Provide the [X, Y] coordinate of the cell's center where the given text is located.  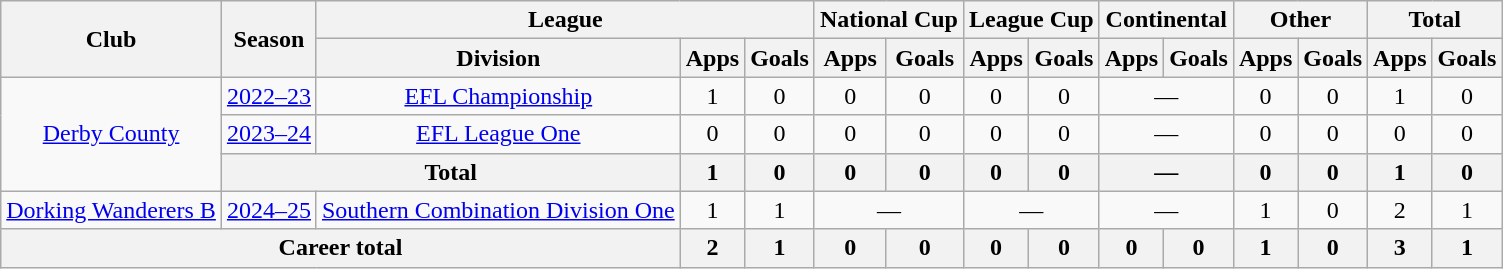
2022–23 [268, 96]
Dorking Wanderers B [112, 210]
EFL Championship [498, 96]
EFL League One [498, 134]
Season [268, 39]
Continental [1166, 20]
2023–24 [268, 134]
League [565, 20]
Career total [340, 248]
Derby County [112, 134]
3 [1400, 248]
National Cup [888, 20]
Other [1300, 20]
Division [498, 58]
Southern Combination Division One [498, 210]
Club [112, 39]
League Cup [1031, 20]
2024–25 [268, 210]
